Search for the cell housing the specified text and yield its (X, Y) center coordinate. 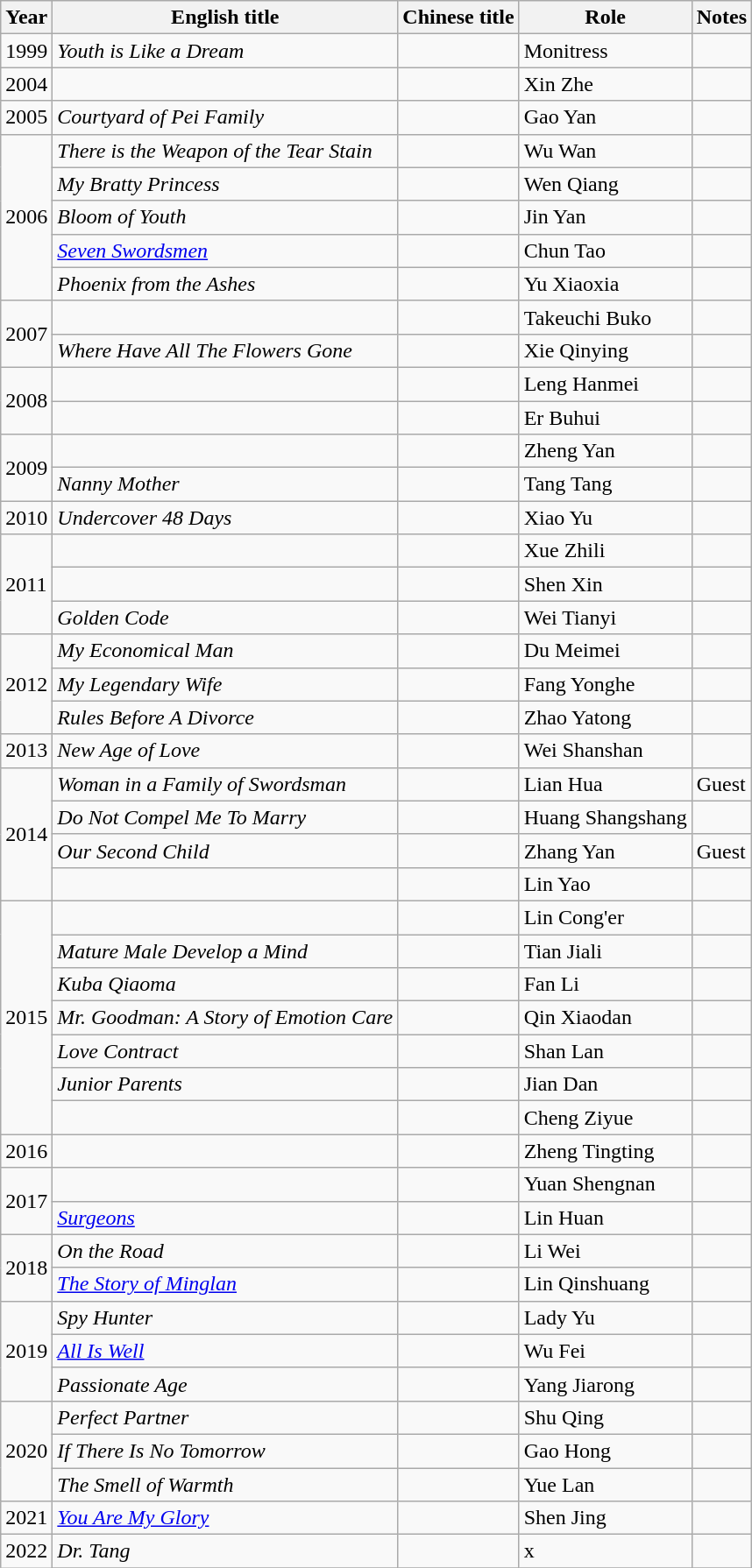
Kuba Qiaoma (225, 985)
Spy Hunter (225, 1317)
The Story of Minglan (225, 1284)
2021 (26, 1518)
Zheng Yan (605, 451)
2016 (26, 1151)
2015 (26, 1017)
Woman in a Family of Swordsman (225, 784)
Nanny Mother (225, 484)
Jin Yan (605, 217)
2019 (26, 1351)
Wu Fei (605, 1351)
Li Wei (605, 1251)
2012 (26, 684)
The Smell of Warmth (225, 1485)
Perfect Partner (225, 1417)
2020 (26, 1451)
My Bratty Princess (225, 184)
Lin Yao (605, 884)
All Is Well (225, 1351)
Lian Hua (605, 784)
Notes (721, 18)
Yue Lan (605, 1485)
Undercover 48 Days (225, 518)
Du Meimei (605, 651)
Huang Shangshang (605, 817)
Wei Tianyi (605, 618)
2004 (26, 84)
Youth is Like a Dream (225, 51)
2018 (26, 1268)
Year (26, 18)
Bloom of Youth (225, 217)
2011 (26, 584)
Love Contract (225, 1051)
Wen Qiang (605, 184)
Mature Male Develop a Mind (225, 950)
Monitress (605, 51)
Shen Jing (605, 1518)
Lin Qinshuang (605, 1284)
Tian Jiali (605, 950)
2005 (26, 117)
Lady Yu (605, 1317)
Chinese title (458, 18)
2007 (26, 334)
Courtyard of Pei Family (225, 117)
If There Is No Tomorrow (225, 1451)
On the Road (225, 1251)
Jian Dan (605, 1084)
2006 (26, 217)
Surgeons (225, 1218)
Cheng Ziyue (605, 1118)
Yu Xiaoxia (605, 284)
Xin Zhe (605, 84)
2010 (26, 518)
Where Have All The Flowers Gone (225, 350)
2014 (26, 834)
You Are My Glory (225, 1518)
New Age of Love (225, 751)
2009 (26, 468)
Takeuchi Buko (605, 317)
Qin Xiaodan (605, 1018)
Mr. Goodman: A Story of Emotion Care (225, 1018)
Shu Qing (605, 1417)
Yang Jiarong (605, 1384)
Xue Zhili (605, 551)
Fang Yonghe (605, 684)
Zhao Yatong (605, 717)
Lin Cong'er (605, 917)
Fan Li (605, 985)
My Economical Man (225, 651)
Rules Before A Divorce (225, 717)
Zheng Tingting (605, 1151)
My Legendary Wife (225, 684)
2022 (26, 1551)
Our Second Child (225, 851)
2017 (26, 1201)
Gao Yan (605, 117)
Do Not Compel Me To Marry (225, 817)
Dr. Tang (225, 1551)
Gao Hong (605, 1451)
There is the Weapon of the Tear Stain (225, 151)
Xiao Yu (605, 518)
1999 (26, 51)
Chun Tao (605, 251)
Wei Shanshan (605, 751)
Shen Xin (605, 584)
Tang Tang (605, 484)
Xie Qinying (605, 350)
Role (605, 18)
Junior Parents (225, 1084)
x (605, 1551)
Er Buhui (605, 418)
Leng Hanmei (605, 384)
English title (225, 18)
Passionate Age (225, 1384)
Phoenix from the Ashes (225, 284)
2013 (26, 751)
Seven Swordsmen (225, 251)
Lin Huan (605, 1218)
Wu Wan (605, 151)
Shan Lan (605, 1051)
Zhang Yan (605, 851)
Yuan Shengnan (605, 1184)
Golden Code (225, 618)
2008 (26, 400)
